Determine the (x, y) coordinate at the center of the cell enclosing the given text.  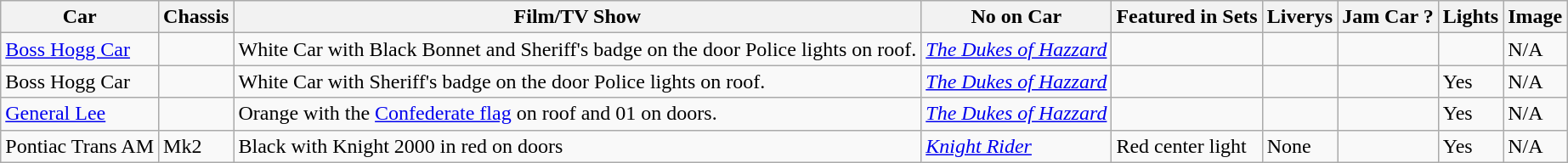
Car (80, 17)
Featured in Sets (1186, 17)
White Car with Sheriff's badge on the door Police lights on roof. (578, 81)
Orange with the Confederate flag on roof and 01 on doors. (578, 114)
Mk2 (196, 146)
Red center light (1186, 146)
Image (1535, 17)
None (1299, 146)
General Lee (80, 114)
Liverys (1299, 17)
Jam Car ? (1389, 17)
Film/TV Show (578, 17)
No on Car (1016, 17)
Lights (1470, 17)
Pontiac Trans AM (80, 146)
Chassis (196, 17)
White Car with Black Bonnet and Sheriff's badge on the door Police lights on roof. (578, 49)
Knight Rider (1016, 146)
Black with Knight 2000 in red on doors (578, 146)
